Return (X, Y) of the center of cell containing provided text 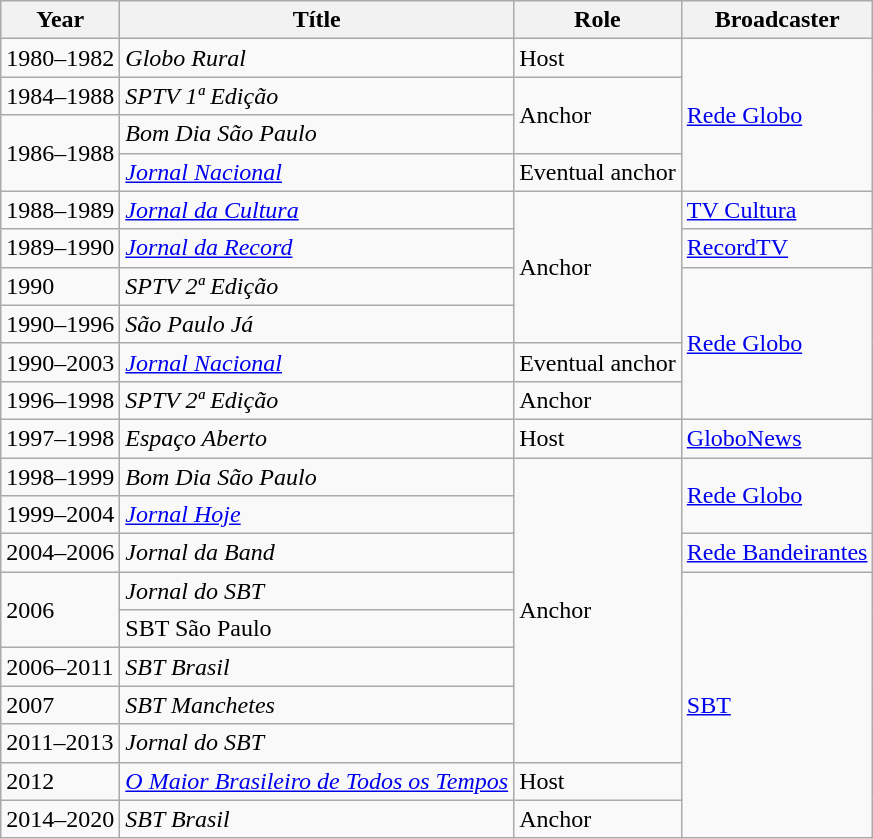
TV Cultura (777, 210)
2006–2011 (60, 667)
1990–2003 (60, 362)
Jornal da Cultura (317, 210)
Globo Rural (317, 58)
1990–1996 (60, 324)
O Maior Brasileiro de Todos os Tempos (317, 781)
Espaço Aberto (317, 438)
Jornal da Band (317, 553)
1986–1988 (60, 153)
1980–1982 (60, 58)
2011–2013 (60, 743)
1990 (60, 286)
SBT Manchetes (317, 705)
1988–1989 (60, 210)
SBT São Paulo (317, 629)
Títle (317, 20)
Jornal da Record (317, 248)
1989–1990 (60, 248)
Role (598, 20)
1996–1998 (60, 400)
SPTV 1ª Edição (317, 96)
1997–1998 (60, 438)
RecordTV (777, 248)
1984–1988 (60, 96)
São Paulo Já (317, 324)
Broadcaster (777, 20)
Year (60, 20)
2007 (60, 705)
2012 (60, 781)
Jornal Hoje (317, 515)
2014–2020 (60, 819)
1999–2004 (60, 515)
1998–1999 (60, 477)
Rede Bandeirantes (777, 553)
SBT (777, 705)
GloboNews (777, 438)
2006 (60, 610)
2004–2006 (60, 553)
